Search for the cell housing the specified text and yield its [X, Y] center coordinate. 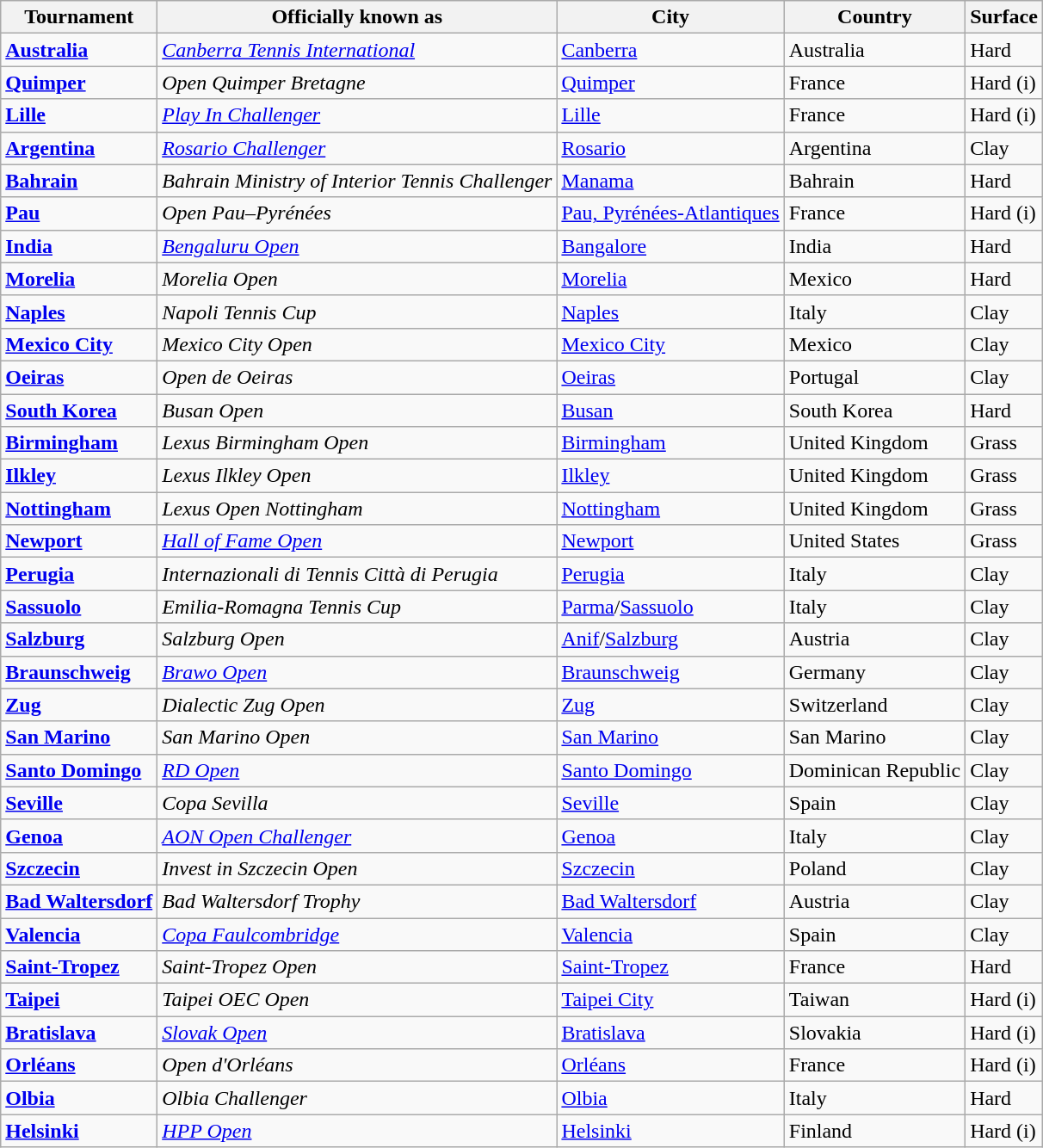
Brawo Open [357, 672]
Slovakia [874, 1033]
Olbia Challenger [357, 1098]
City [670, 17]
Morelia Open [357, 279]
Finland [874, 1131]
Salzburg Open [357, 639]
Lexus Birmingham Open [357, 443]
Busan [670, 410]
Germany [874, 672]
Copa Sevilla [357, 803]
Busan Open [357, 410]
Dominican Republic [874, 770]
Napoli Tennis Cup [357, 312]
Pau, Pyrénées-Atlantiques [670, 213]
Canberra Tennis International [357, 50]
AON Open Challenger [357, 836]
Open d'Orléans [357, 1065]
Surface [1004, 17]
Mexico City Open [357, 344]
Open de Oeiras [357, 377]
Hall of Fame Open [357, 541]
Lexus Ilkley Open [357, 476]
Salzburg [79, 639]
Tournament [79, 17]
Lexus Open Nottingham [357, 509]
HPP Open [357, 1131]
Taiwan [874, 1000]
Rosario Challenger [357, 148]
Open Pau–Pyrénées [357, 213]
Play In Challenger [357, 115]
Bangalore [670, 246]
Bengaluru Open [357, 246]
Taipei [79, 1000]
Invest in Szczecin Open [357, 868]
Slovak Open [357, 1033]
Open Quimper Bretagne [357, 83]
Country [874, 17]
Internazionali di Tennis Città di Perugia [357, 574]
Canberra [670, 50]
Manama [670, 181]
Taipei City [670, 1000]
Officially known as [357, 17]
Pau [79, 213]
Saint-Tropez Open [357, 967]
Dialectic Zug Open [357, 705]
Copa Faulcombridge [357, 934]
Rosario [670, 148]
Sassuolo [79, 607]
RD Open [357, 770]
Anif/Salzburg [670, 639]
Emilia-Romagna Tennis Cup [357, 607]
Poland [874, 868]
Switzerland [874, 705]
Bahrain Ministry of Interior Tennis Challenger [357, 181]
Portugal [874, 377]
United States [874, 541]
Parma/Sassuolo [670, 607]
San Marino Open [357, 738]
Bad Waltersdorf Trophy [357, 901]
Taipei OEC Open [357, 1000]
